Find where the given text appears and provide that cell's center as (x, y) coordinate. 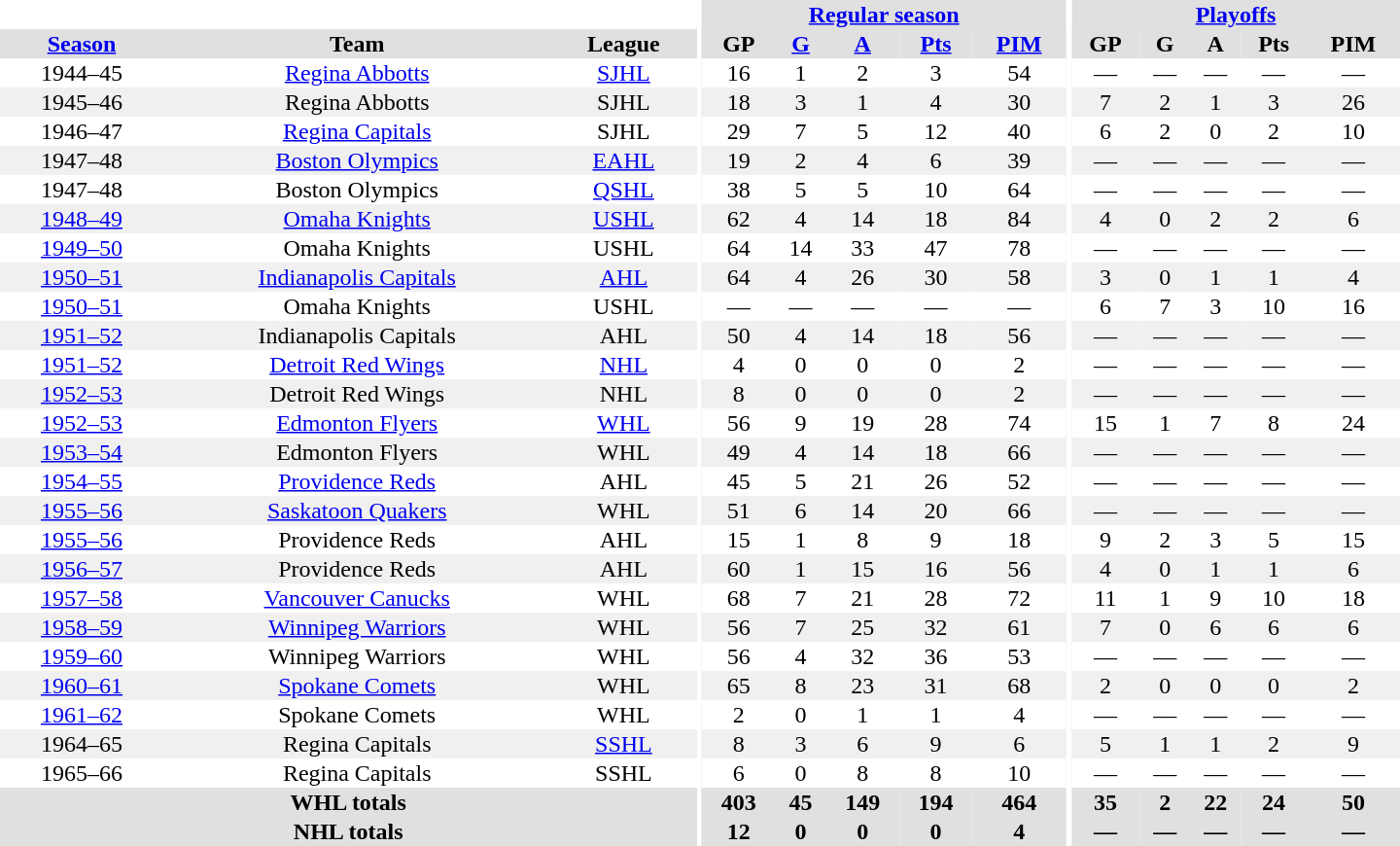
53 (1019, 656)
1959–60 (82, 656)
1945–46 (82, 102)
Vancouver Canucks (357, 598)
1956–57 (82, 569)
36 (935, 656)
WHL totals (348, 802)
11 (1105, 598)
29 (739, 131)
31 (935, 686)
League (623, 44)
23 (863, 686)
Regular season (884, 15)
65 (739, 686)
Season (82, 44)
1954–55 (82, 481)
20 (935, 511)
61 (1019, 627)
52 (1019, 481)
62 (739, 219)
1965–66 (82, 773)
1957–58 (82, 598)
58 (1019, 277)
38 (739, 190)
1949–50 (82, 248)
22 (1215, 802)
Team (357, 44)
QSHL (623, 190)
1958–59 (82, 627)
149 (863, 802)
33 (863, 248)
194 (935, 802)
39 (1019, 160)
1944–45 (82, 73)
84 (1019, 219)
49 (739, 452)
1964–65 (82, 744)
464 (1019, 802)
1946–47 (82, 131)
78 (1019, 248)
40 (1019, 131)
1960–61 (82, 686)
72 (1019, 598)
35 (1105, 802)
1953–54 (82, 452)
60 (739, 569)
51 (739, 511)
74 (1019, 423)
54 (1019, 73)
EAHL (623, 160)
403 (739, 802)
Saskatoon Quakers (357, 511)
1961–62 (82, 715)
1948–49 (82, 219)
47 (935, 248)
25 (863, 627)
NHL totals (348, 831)
Playoffs (1236, 15)
